Return [x, y] of the center of cell containing provided text 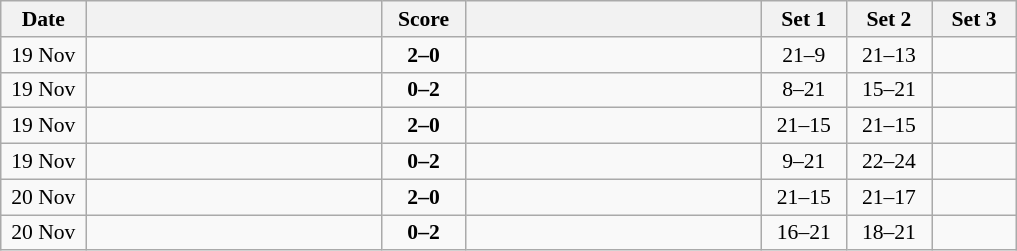
22–24 [888, 162]
21–13 [888, 55]
Score [424, 19]
21–9 [804, 55]
15–21 [888, 90]
8–21 [804, 90]
16–21 [804, 233]
Set 3 [974, 19]
Date [44, 19]
Set 2 [888, 19]
9–21 [804, 162]
21–17 [888, 197]
18–21 [888, 233]
Set 1 [804, 19]
